Pinpoint the cell where the given text exists, returning its (X, Y) midpoint coordinate. 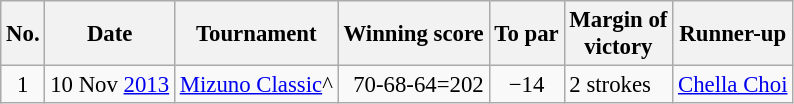
To par (526, 34)
1 (23, 85)
Runner-up (733, 34)
10 Nov 2013 (110, 85)
70-68-64=202 (414, 85)
Chella Choi (733, 85)
Margin ofvictory (618, 34)
Tournament (256, 34)
−14 (526, 85)
Date (110, 34)
Winning score (414, 34)
2 strokes (618, 85)
Mizuno Classic^ (256, 85)
No. (23, 34)
